Extract the [x, y] coordinate from the center of the cell holding the provided text.  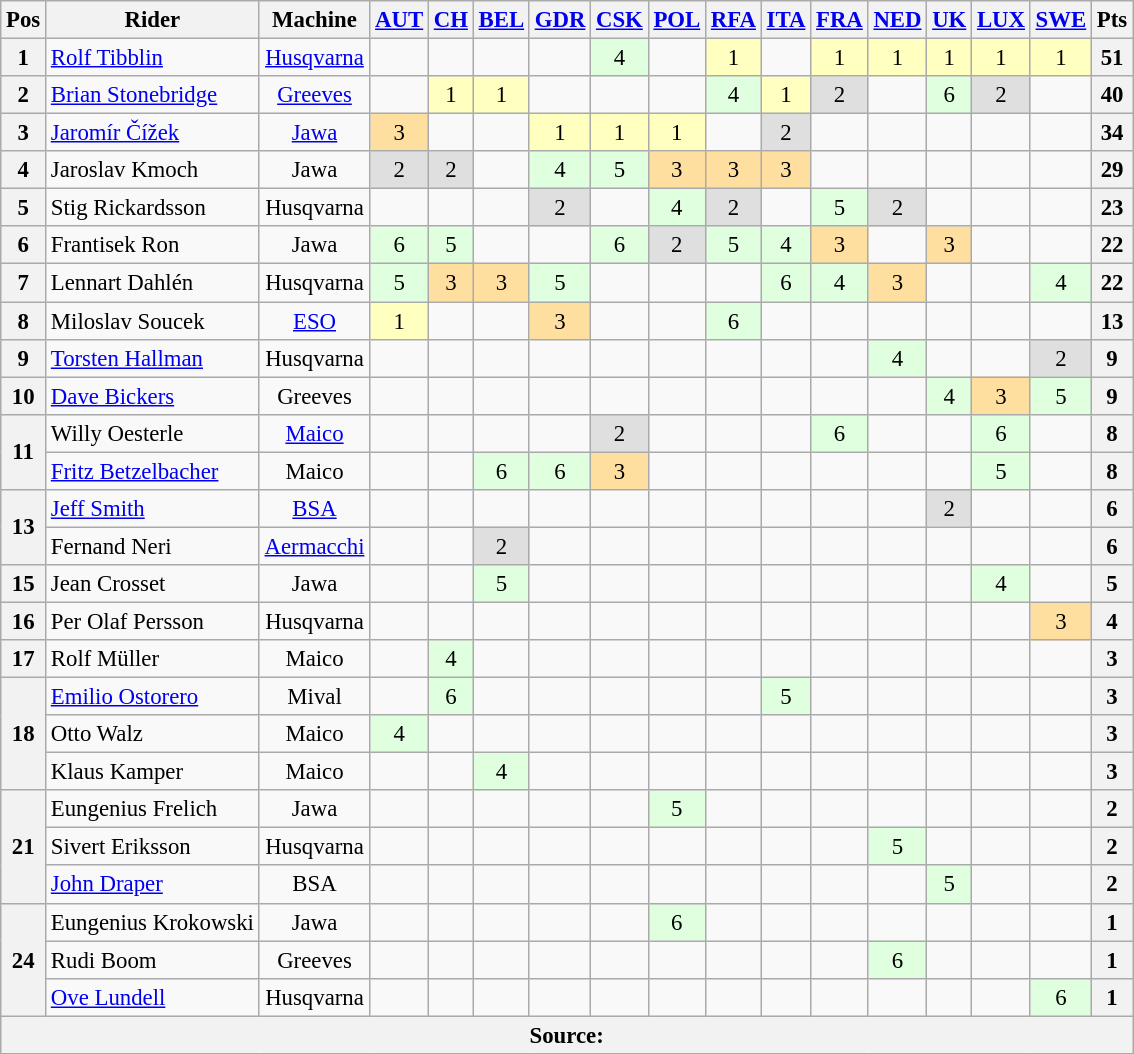
17 [24, 659]
29 [1112, 170]
34 [1112, 133]
Sivert Eriksson [153, 847]
Rudi Boom [153, 960]
CH [450, 20]
Lennart Dahlén [153, 283]
Pts [1112, 20]
Miloslav Soucek [153, 321]
Source: [567, 1035]
7 [24, 283]
15 [24, 584]
Stig Rickardsson [153, 208]
BEL [501, 20]
Aermacchi [314, 546]
FRA [840, 20]
Ove Lundell [153, 997]
ESO [314, 321]
Jeff Smith [153, 509]
CSK [620, 20]
Per Olaf Persson [153, 621]
Otto Walz [153, 734]
16 [24, 621]
POL [676, 20]
Brian Stonebridge [153, 95]
Klaus Kamper [153, 772]
Eungenius Frelich [153, 809]
GDR [560, 20]
11 [24, 452]
24 [24, 960]
51 [1112, 58]
Rolf Müller [153, 659]
Dave Bickers [153, 396]
NED [898, 20]
Machine [314, 20]
Mival [314, 697]
UK [950, 20]
John Draper [153, 885]
Eungenius Krokowski [153, 922]
18 [24, 734]
Emilio Ostorero [153, 697]
Torsten Hallman [153, 358]
LUX [1002, 20]
Jaromír Čížek [153, 133]
40 [1112, 95]
23 [1112, 208]
SWE [1060, 20]
ITA [786, 20]
Jaroslav Kmoch [153, 170]
AUT [400, 20]
RFA [734, 20]
21 [24, 846]
Jean Crosset [153, 584]
Fritz Betzelbacher [153, 471]
Fernand Neri [153, 546]
10 [24, 396]
Rolf Tibblin [153, 58]
Rider [153, 20]
Willy Oesterle [153, 433]
Frantisek Ron [153, 245]
Pos [24, 20]
